Pinpoint the cell where the given text exists, returning its [x, y] midpoint coordinate. 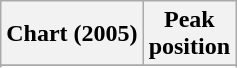
Peak position [189, 34]
Chart (2005) [72, 34]
